For the text-containing cell, return its midpoint in (x, y) coordinate format. 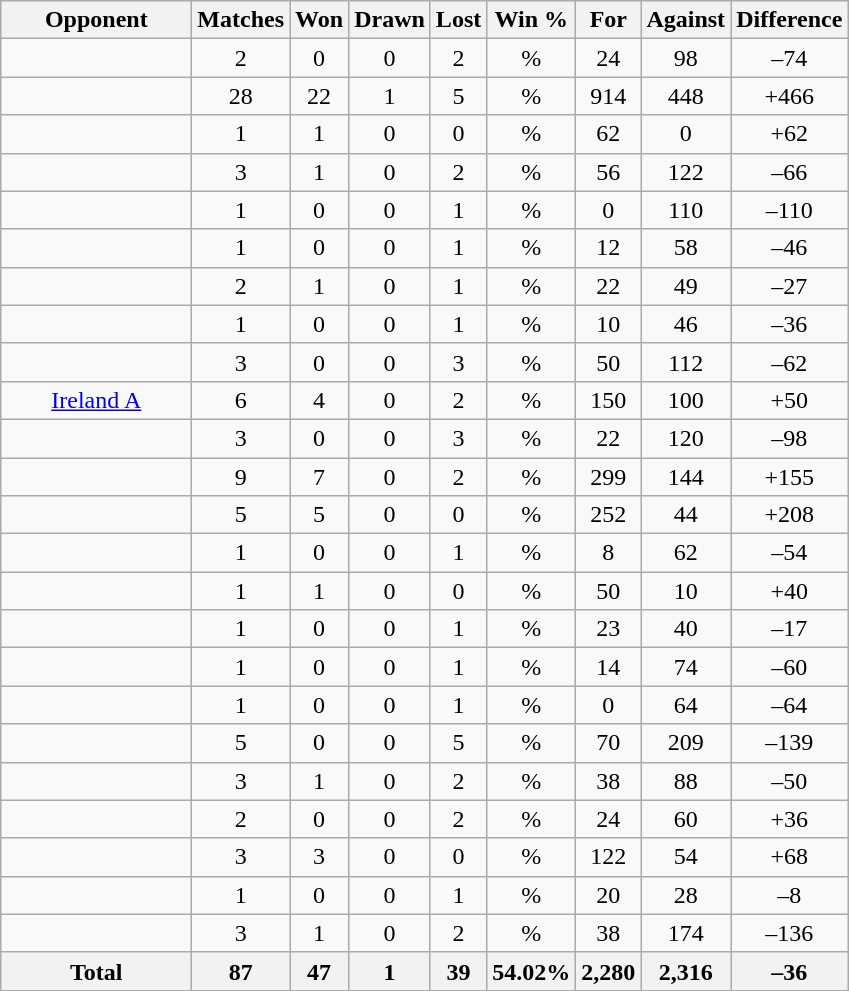
54.02% (532, 971)
–64 (790, 705)
70 (608, 743)
–74 (790, 58)
+40 (790, 591)
–17 (790, 629)
–62 (790, 362)
Drawn (390, 20)
209 (686, 743)
Ireland A (96, 400)
+466 (790, 96)
+68 (790, 857)
87 (241, 971)
60 (686, 819)
9 (241, 477)
44 (686, 515)
+155 (790, 477)
–110 (790, 210)
7 (320, 477)
Total (96, 971)
88 (686, 781)
–27 (790, 286)
4 (320, 400)
6 (241, 400)
112 (686, 362)
74 (686, 667)
+62 (790, 134)
110 (686, 210)
Won (320, 20)
Against (686, 20)
14 (608, 667)
49 (686, 286)
40 (686, 629)
299 (608, 477)
–50 (790, 781)
–54 (790, 553)
+208 (790, 515)
12 (608, 248)
Win % (532, 20)
+36 (790, 819)
120 (686, 438)
914 (608, 96)
56 (608, 172)
144 (686, 477)
448 (686, 96)
64 (686, 705)
–60 (790, 667)
–136 (790, 933)
98 (686, 58)
54 (686, 857)
Lost (458, 20)
23 (608, 629)
46 (686, 324)
Opponent (96, 20)
–8 (790, 895)
252 (608, 515)
Difference (790, 20)
For (608, 20)
8 (608, 553)
–46 (790, 248)
58 (686, 248)
+50 (790, 400)
–66 (790, 172)
Matches (241, 20)
2,280 (608, 971)
174 (686, 933)
2,316 (686, 971)
150 (608, 400)
47 (320, 971)
20 (608, 895)
–98 (790, 438)
100 (686, 400)
39 (458, 971)
–139 (790, 743)
